From the cell containing the given text, extract its center point as [x, y] coordinate. 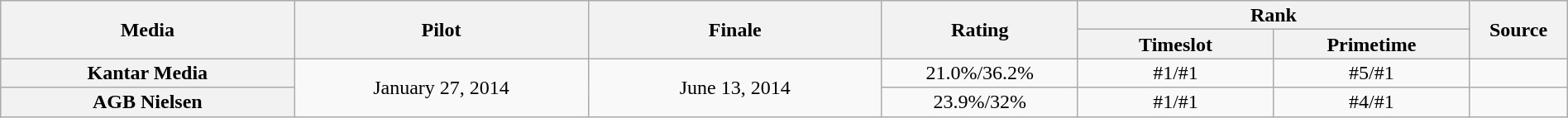
January 27, 2014 [442, 87]
#5/#1 [1371, 73]
21.0%/36.2% [979, 73]
Timeslot [1176, 45]
Source [1518, 30]
Primetime [1371, 45]
Media [147, 30]
June 13, 2014 [734, 87]
Finale [734, 30]
Kantar Media [147, 73]
Rank [1274, 15]
Rating [979, 30]
AGB Nielsen [147, 102]
#4/#1 [1371, 102]
Pilot [442, 30]
23.9%/32% [979, 102]
